Return (X, Y) of the center of cell containing provided text 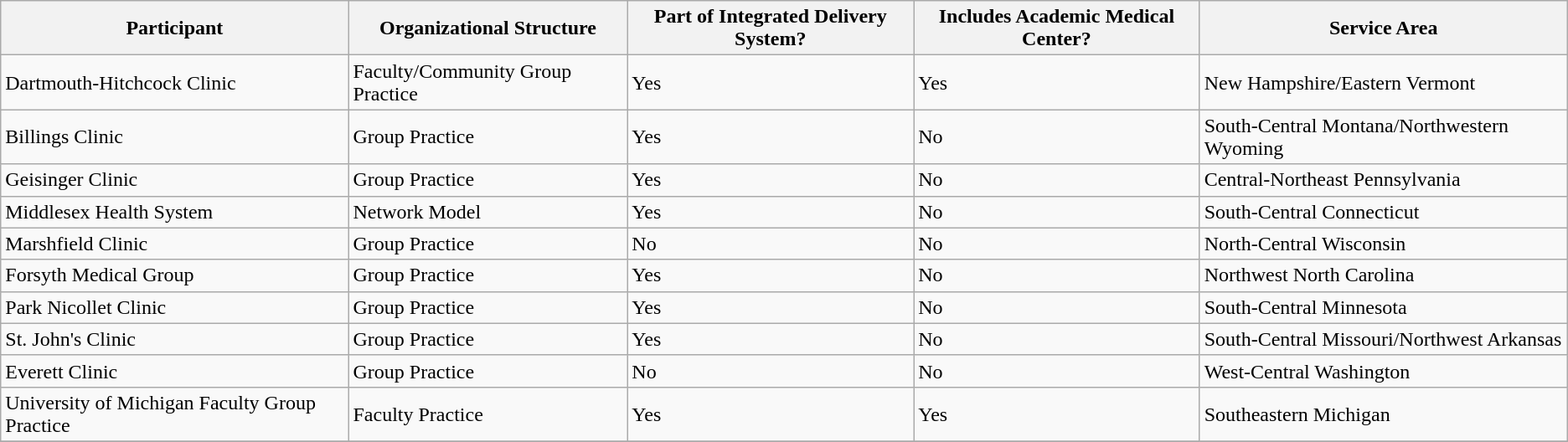
New Hampshire/Eastern Vermont (1384, 82)
St. John's Clinic (174, 339)
Faculty/Community Group Practice (487, 82)
Marshfield Clinic (174, 244)
Dartmouth-Hitchcock Clinic (174, 82)
Geisinger Clinic (174, 180)
West-Central Washington (1384, 371)
South-Central Montana/Northwestern Wyoming (1384, 137)
Forsyth Medical Group (174, 275)
Billings Clinic (174, 137)
Network Model (487, 212)
Part of Integrated Delivery System? (771, 28)
Middlesex Health System (174, 212)
South-Central Connecticut (1384, 212)
Organizational Structure (487, 28)
Northwest North Carolina (1384, 275)
Participant (174, 28)
Central-Northeast Pennsylvania (1384, 180)
University of Michigan Faculty Group Practice (174, 414)
Includes Academic Medical Center? (1057, 28)
Faculty Practice (487, 414)
North-Central Wisconsin (1384, 244)
Southeastern Michigan (1384, 414)
South-Central Minnesota (1384, 307)
South-Central Missouri/Northwest Arkansas (1384, 339)
Park Nicollet Clinic (174, 307)
Service Area (1384, 28)
Everett Clinic (174, 371)
